Locate the cell with the specified text and output its (x, y) center coordinate. 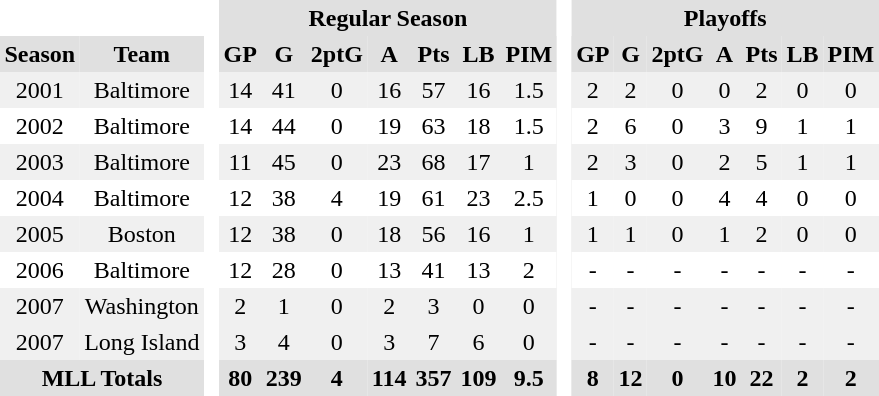
56 (434, 234)
28 (284, 270)
17 (478, 162)
Boston (142, 234)
109 (478, 378)
Playoffs (726, 18)
2002 (40, 126)
44 (284, 126)
63 (434, 126)
68 (434, 162)
80 (240, 378)
MLL Totals (102, 378)
239 (284, 378)
10 (724, 378)
357 (434, 378)
2004 (40, 198)
61 (434, 198)
57 (434, 90)
Long Island (142, 342)
Washington (142, 306)
2.5 (529, 198)
2006 (40, 270)
5 (762, 162)
22 (762, 378)
2001 (40, 90)
Regular Season (388, 18)
7 (434, 342)
8 (593, 378)
2005 (40, 234)
45 (284, 162)
11 (240, 162)
114 (389, 378)
9.5 (529, 378)
Team (142, 54)
9 (762, 126)
Season (40, 54)
2003 (40, 162)
